From the cell containing the given text, extract its center point as (x, y) coordinate. 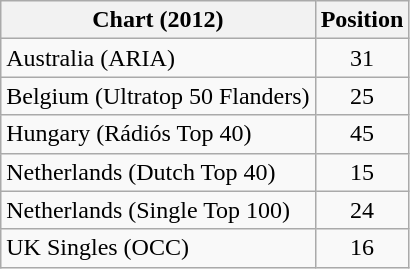
Hungary (Rádiós Top 40) (158, 134)
Chart (2012) (158, 20)
Position (362, 20)
Australia (ARIA) (158, 58)
UK Singles (OCC) (158, 248)
Belgium (Ultratop 50 Flanders) (158, 96)
31 (362, 58)
Netherlands (Single Top 100) (158, 210)
24 (362, 210)
25 (362, 96)
45 (362, 134)
15 (362, 172)
Netherlands (Dutch Top 40) (158, 172)
16 (362, 248)
